Return [x, y] of the center of cell containing provided text 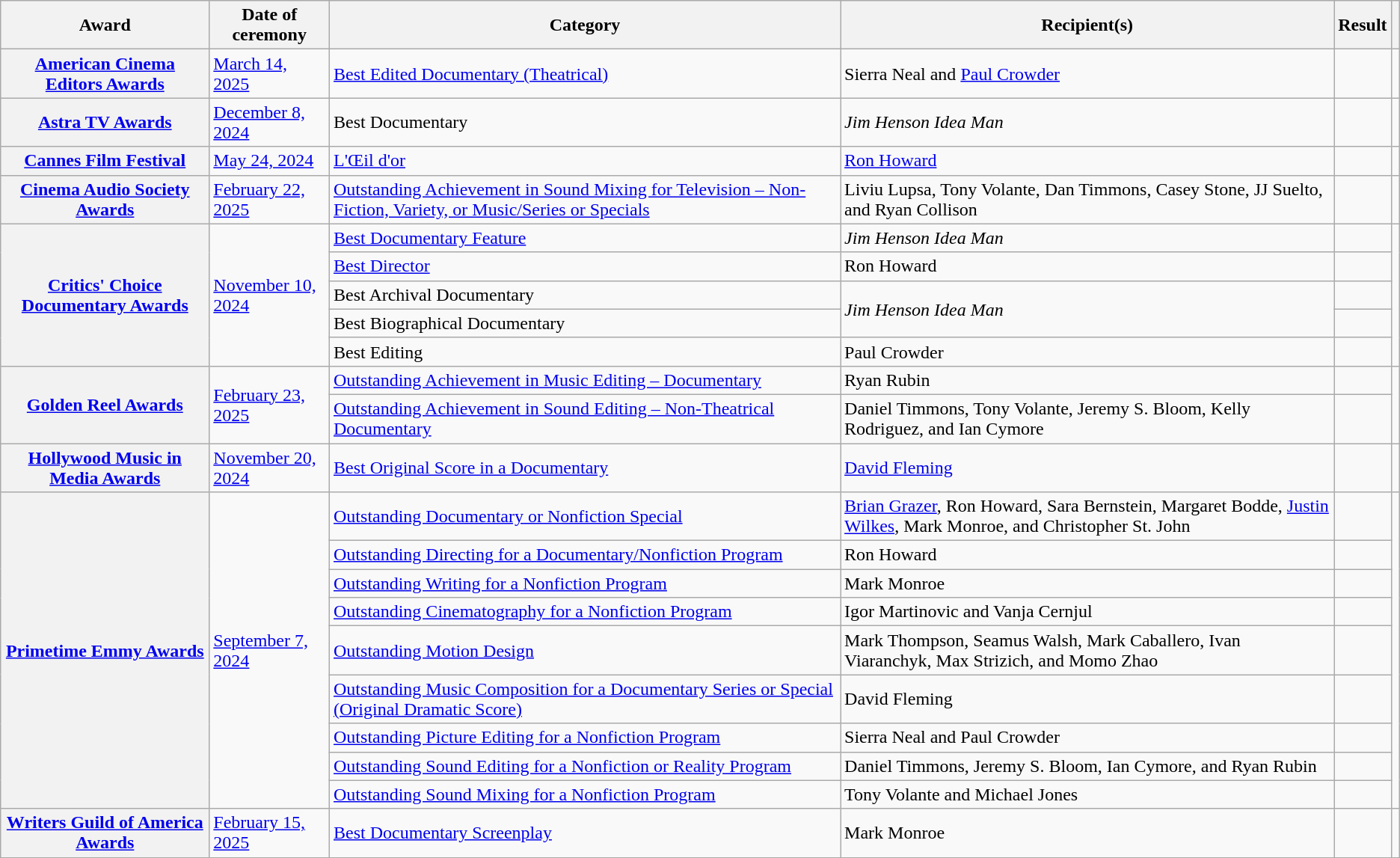
Tony Volante and Michael Jones [1087, 794]
Cannes Film Festival [105, 161]
Paul Crowder [1087, 352]
Igor Martinovic and Vanja Cernjul [1087, 612]
November 20, 2024 [269, 467]
Outstanding Picture Editing for a Nonfiction Program [585, 738]
Outstanding Sound Mixing for a Nonfiction Program [585, 794]
Hollywood Music in Media Awards [105, 467]
Outstanding Writing for a Nonfiction Program [585, 583]
Best Edited Documentary (Theatrical) [585, 73]
Liviu Lupsa, Tony Volante, Dan Timmons, Casey Stone, JJ Suelto, and Ryan Collison [1087, 199]
Best Documentary Screenplay [585, 833]
February 15, 2025 [269, 833]
Brian Grazer, Ron Howard, Sara Bernstein, Margaret Bodde, Justin Wilkes, Mark Monroe, and Christopher St. John [1087, 516]
Best Director [585, 266]
May 24, 2024 [269, 161]
February 22, 2025 [269, 199]
Best Documentary [585, 123]
Outstanding Cinematography for a Nonfiction Program [585, 612]
Result [1363, 25]
Outstanding Motion Design [585, 651]
Outstanding Achievement in Sound Editing – Non-Theatrical Documentary [585, 419]
September 7, 2024 [269, 651]
Category [585, 25]
Writers Guild of America Awards [105, 833]
Outstanding Music Composition for a Documentary Series or Special (Original Dramatic Score) [585, 699]
November 10, 2024 [269, 295]
Best Biographical Documentary [585, 323]
L'Œil d'or [585, 161]
Golden Reel Awards [105, 404]
Mark Thompson, Seamus Walsh, Mark Caballero, Ivan Viaranchyk, Max Strizich, and Momo Zhao [1087, 651]
Ryan Rubin [1087, 380]
Primetime Emmy Awards [105, 651]
Critics' Choice Documentary Awards [105, 295]
February 23, 2025 [269, 404]
Best Archival Documentary [585, 295]
Outstanding Sound Editing for a Nonfiction or Reality Program [585, 766]
Date of ceremony [269, 25]
American Cinema Editors Awards [105, 73]
March 14, 2025 [269, 73]
December 8, 2024 [269, 123]
Astra TV Awards [105, 123]
Recipient(s) [1087, 25]
Best Original Score in a Documentary [585, 467]
Best Editing [585, 352]
Outstanding Documentary or Nonfiction Special [585, 516]
Outstanding Achievement in Sound Mixing for Television – Non-Fiction, Variety, or Music/Series or Specials [585, 199]
Outstanding Directing for a Documentary/Nonfiction Program [585, 555]
Daniel Timmons, Tony Volante, Jeremy S. Bloom, Kelly Rodriguez, and Ian Cymore [1087, 419]
Outstanding Achievement in Music Editing – Documentary [585, 380]
Daniel Timmons, Jeremy S. Bloom, Ian Cymore, and Ryan Rubin [1087, 766]
Best Documentary Feature [585, 238]
Award [105, 25]
Cinema Audio Society Awards [105, 199]
